Determine the [X, Y] coordinate at the center of the cell enclosing the given text.  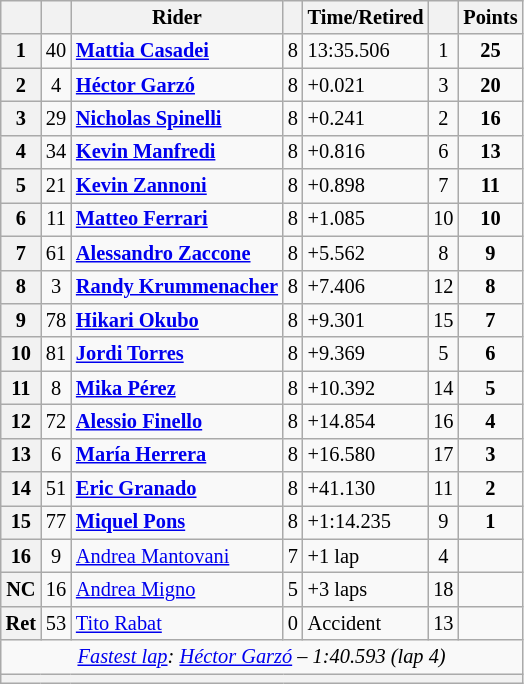
+16.580 [366, 455]
NC [21, 589]
Tito Rabat [177, 623]
+3 laps [366, 589]
Miquel Pons [177, 522]
+1 lap [366, 556]
+10.392 [366, 388]
72 [56, 421]
Mattia Casadei [177, 51]
Andrea Migno [177, 589]
78 [56, 320]
81 [56, 354]
29 [56, 118]
20 [490, 85]
13:35.506 [366, 51]
+9.301 [366, 320]
+14.854 [366, 421]
+0.021 [366, 85]
+41.130 [366, 489]
53 [56, 623]
+0.241 [366, 118]
Accident [366, 623]
Jordi Torres [177, 354]
Randy Krummenacher [177, 287]
Kevin Zannoni [177, 186]
+7.406 [366, 287]
+0.898 [366, 186]
Nicholas Spinelli [177, 118]
Mika Pérez [177, 388]
+5.562 [366, 253]
Rider [177, 17]
77 [56, 522]
51 [56, 489]
18 [443, 589]
17 [443, 455]
Points [490, 17]
34 [56, 152]
Hikari Okubo [177, 320]
Fastest lap: Héctor Garzó – 1:40.593 (lap 4) [262, 657]
21 [56, 186]
+1.085 [366, 219]
0 [293, 623]
40 [56, 51]
Alessandro Zaccone [177, 253]
Alessio Finello [177, 421]
Héctor Garzó [177, 85]
Time/Retired [366, 17]
María Herrera [177, 455]
Kevin Manfredi [177, 152]
Eric Granado [177, 489]
+9.369 [366, 354]
+1:14.235 [366, 522]
Matteo Ferrari [177, 219]
61 [56, 253]
Ret [21, 623]
Andrea Mantovani [177, 556]
+0.816 [366, 152]
25 [490, 51]
